Provide the [x, y] coordinate of the cell's center where the given text is located.  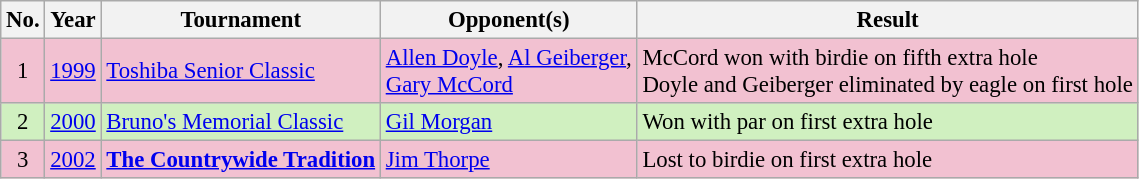
Won with par on first extra hole [888, 122]
The Countrywide Tradition [240, 160]
2 [23, 122]
1999 [73, 72]
Lost to birdie on first extra hole [888, 160]
Bruno's Memorial Classic [240, 122]
No. [23, 20]
Opponent(s) [508, 20]
Jim Thorpe [508, 160]
Toshiba Senior Classic [240, 72]
Year [73, 20]
2002 [73, 160]
Tournament [240, 20]
Gil Morgan [508, 122]
Result [888, 20]
1 [23, 72]
3 [23, 160]
2000 [73, 122]
Allen Doyle, Al Geiberger, Gary McCord [508, 72]
McCord won with birdie on fifth extra holeDoyle and Geiberger eliminated by eagle on first hole [888, 72]
